Detect which cell encompasses the target text, then output its (X, Y) center coordinate. 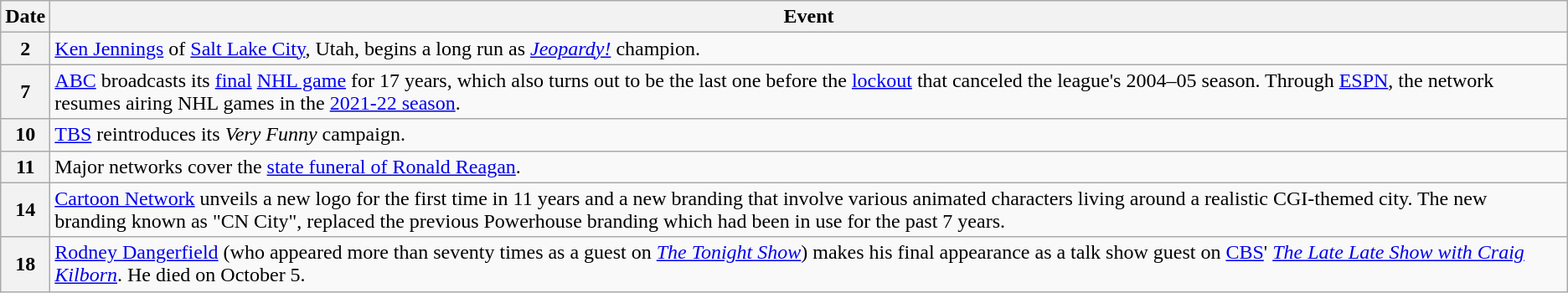
7 (25, 92)
2 (25, 49)
TBS reintroduces its Very Funny campaign. (809, 135)
18 (25, 265)
11 (25, 167)
Date (25, 17)
Ken Jennings of Salt Lake City, Utah, begins a long run as Jeopardy! champion. (809, 49)
14 (25, 209)
10 (25, 135)
Major networks cover the state funeral of Ronald Reagan. (809, 167)
Event (809, 17)
